From the cell containing the given text, extract its center point as [X, Y] coordinate. 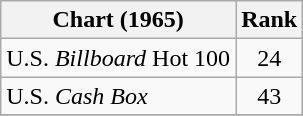
U.S. Cash Box [118, 96]
U.S. Billboard Hot 100 [118, 58]
43 [270, 96]
24 [270, 58]
Rank [270, 20]
Chart (1965) [118, 20]
